Pinpoint the cell where the given text exists, returning its [x, y] midpoint coordinate. 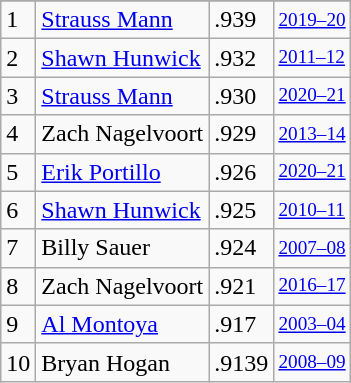
Bryan Hogan [122, 362]
3 [18, 96]
Erik Portillo [122, 172]
6 [18, 210]
2008–09 [312, 362]
Al Montoya [122, 324]
2019–20 [312, 20]
2 [18, 58]
.917 [242, 324]
.926 [242, 172]
7 [18, 248]
9 [18, 324]
.9139 [242, 362]
.932 [242, 58]
.930 [242, 96]
.925 [242, 210]
.921 [242, 286]
.939 [242, 20]
2003–04 [312, 324]
8 [18, 286]
4 [18, 134]
2013–14 [312, 134]
1 [18, 20]
.929 [242, 134]
.924 [242, 248]
2011–12 [312, 58]
2007–08 [312, 248]
2010–11 [312, 210]
Billy Sauer [122, 248]
2016–17 [312, 286]
10 [18, 362]
5 [18, 172]
